Extract the [x, y] coordinate from the center of the cell holding the provided text.  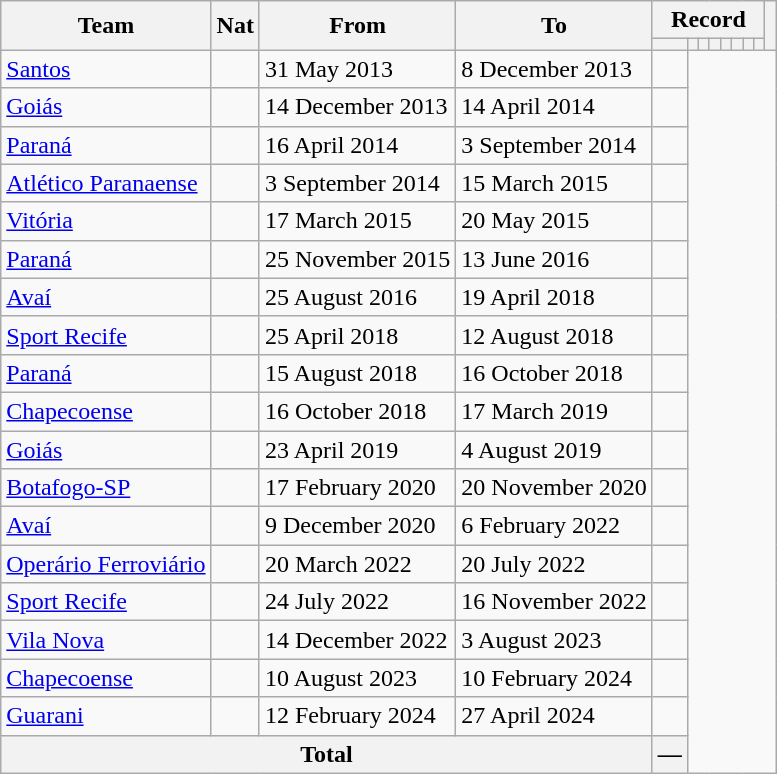
6 February 2022 [554, 526]
15 August 2018 [357, 373]
Vitória [106, 221]
Operário Ferroviário [106, 564]
16 November 2022 [554, 602]
9 December 2020 [357, 526]
Nat [235, 26]
From [357, 26]
Botafogo-SP [106, 488]
4 August 2019 [554, 449]
10 February 2024 [554, 678]
17 March 2015 [357, 221]
24 July 2022 [357, 602]
To [554, 26]
— [670, 754]
Atlético Paranaense [106, 183]
Total [326, 754]
25 April 2018 [357, 335]
16 April 2014 [357, 145]
Vila Nova [106, 640]
31 May 2013 [357, 69]
17 March 2019 [554, 411]
14 December 2022 [357, 640]
20 May 2015 [554, 221]
13 June 2016 [554, 259]
23 April 2019 [357, 449]
3 August 2023 [554, 640]
27 April 2024 [554, 716]
12 February 2024 [357, 716]
8 December 2013 [554, 69]
20 July 2022 [554, 564]
10 August 2023 [357, 678]
17 February 2020 [357, 488]
14 April 2014 [554, 107]
Record [708, 20]
Santos [106, 69]
Guarani [106, 716]
15 March 2015 [554, 183]
14 December 2013 [357, 107]
25 August 2016 [357, 297]
20 November 2020 [554, 488]
12 August 2018 [554, 335]
Team [106, 26]
19 April 2018 [554, 297]
20 March 2022 [357, 564]
25 November 2015 [357, 259]
